Search for the cell housing the specified text and yield its [x, y] center coordinate. 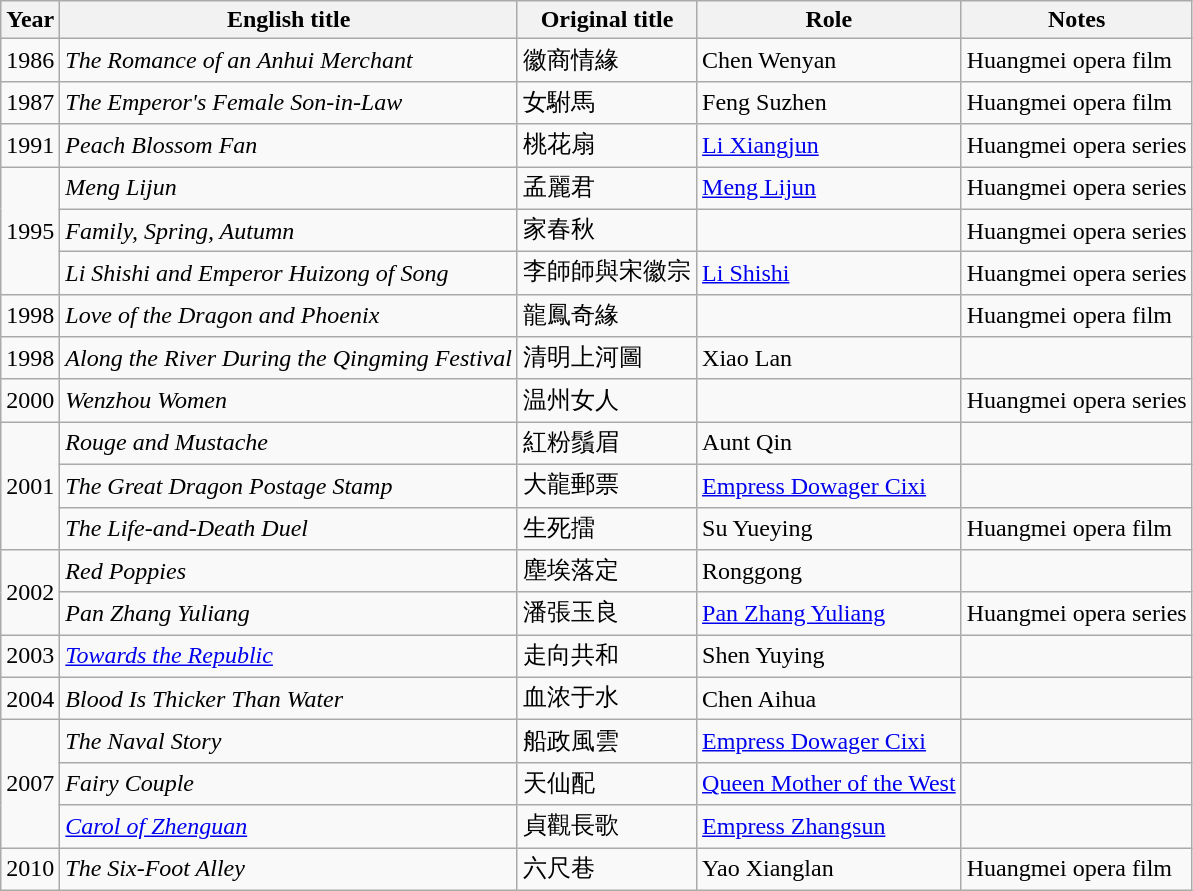
桃花扇 [606, 146]
Family, Spring, Autumn [289, 230]
船政風雲 [606, 742]
天仙配 [606, 784]
2010 [30, 870]
Shen Yuying [830, 656]
2000 [30, 400]
六尺巷 [606, 870]
The Romance of an Anhui Merchant [289, 60]
Notes [1076, 20]
紅粉鬚眉 [606, 444]
2004 [30, 698]
Along the River During the Qingming Festival [289, 358]
Blood Is Thicker Than Water [289, 698]
Xiao Lan [830, 358]
English title [289, 20]
Wenzhou Women [289, 400]
Ronggong [830, 572]
Chen Aihua [830, 698]
2007 [30, 784]
孟麗君 [606, 188]
清明上河圖 [606, 358]
家春秋 [606, 230]
Su Yueying [830, 528]
Role [830, 20]
女駙馬 [606, 102]
龍鳳奇緣 [606, 316]
大龍郵票 [606, 486]
Rouge and Mustache [289, 444]
Feng Suzhen [830, 102]
1987 [30, 102]
1991 [30, 146]
The Naval Story [289, 742]
徽商情緣 [606, 60]
1986 [30, 60]
潘張玉良 [606, 614]
The Life-and-Death Duel [289, 528]
貞觀長歌 [606, 826]
1995 [30, 230]
Peach Blossom Fan [289, 146]
Red Poppies [289, 572]
The Great Dragon Postage Stamp [289, 486]
2001 [30, 486]
Carol of Zhenguan [289, 826]
Fairy Couple [289, 784]
Li Xiangjun [830, 146]
Year [30, 20]
Yao Xianglan [830, 870]
Empress Zhangsun [830, 826]
李師師與宋徽宗 [606, 274]
塵埃落定 [606, 572]
Original title [606, 20]
Queen Mother of the West [830, 784]
Chen Wenyan [830, 60]
Aunt Qin [830, 444]
2002 [30, 592]
Li Shishi [830, 274]
The Six-Foot Alley [289, 870]
温州女人 [606, 400]
生死擂 [606, 528]
走向共和 [606, 656]
2003 [30, 656]
Love of the Dragon and Phoenix [289, 316]
血浓于水 [606, 698]
Li Shishi and Emperor Huizong of Song [289, 274]
The Emperor's Female Son-in-Law [289, 102]
Towards the Republic [289, 656]
